Find where the given text appears and provide that cell's center as [x, y] coordinate. 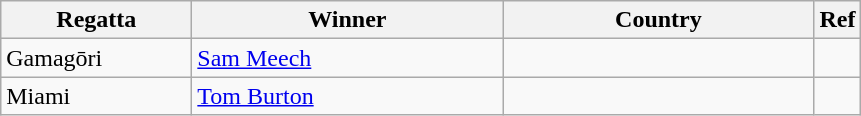
Miami [96, 96]
Sam Meech [348, 58]
Winner [348, 20]
Country [658, 20]
Tom Burton [348, 96]
Ref [838, 20]
Regatta [96, 20]
Gamagōri [96, 58]
